Return (x, y) of the center of cell containing provided text 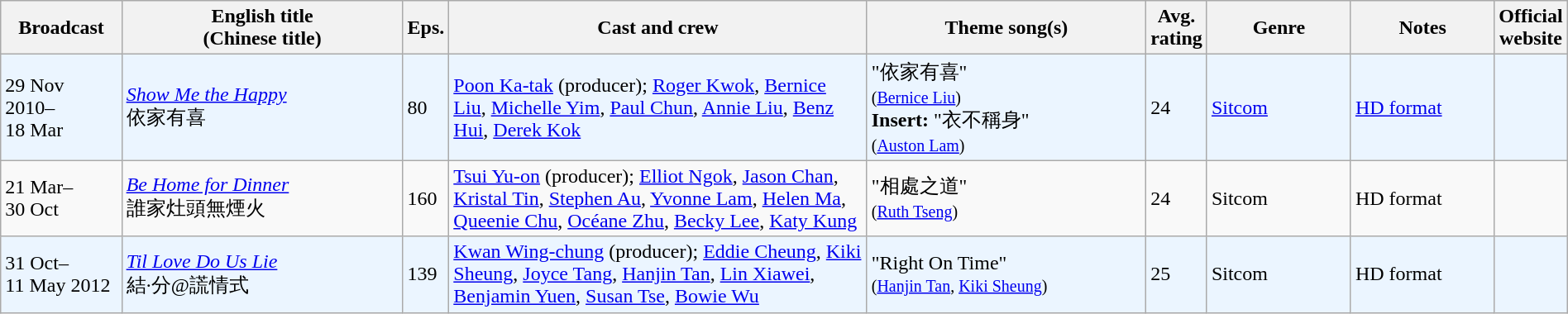
Avg. rating (1177, 28)
Genre (1279, 28)
160 (426, 198)
Cast and crew (658, 28)
Broadcast (61, 28)
80 (426, 107)
"相處之道"(Ruth Tseng) (1006, 198)
English title (Chinese title) (262, 28)
25 (1177, 274)
"Right On Time"(Hanjin Tan, Kiki Sheung) (1006, 274)
Be Home for Dinner誰家灶頭無煙火 (262, 198)
"依家有喜"(Bernice Liu)Insert: "衣不稱身"(Auston Lam) (1006, 107)
21 Mar–30 Oct (61, 198)
Official website (1531, 28)
Show Me the Happy依家有喜 (262, 107)
139 (426, 274)
Theme song(s) (1006, 28)
Notes (1422, 28)
Kwan Wing-chung (producer); Eddie Cheung, Kiki Sheung, Joyce Tang, Hanjin Tan, Lin Xiawei, Benjamin Yuen, Susan Tse, Bowie Wu (658, 274)
Eps. (426, 28)
31 Oct–11 May 2012 (61, 274)
Til Love Do Us Lie結·分@謊情式 (262, 274)
29 Nov 2010–18 Mar (61, 107)
Tsui Yu-on (producer); Elliot Ngok, Jason Chan, Kristal Tin, Stephen Au, Yvonne Lam, Helen Ma, Queenie Chu, Océane Zhu, Becky Lee, Katy Kung (658, 198)
Poon Ka-tak (producer); Roger Kwok, Bernice Liu, Michelle Yim, Paul Chun, Annie Liu, Benz Hui, Derek Kok (658, 107)
